From the cell containing the given text, extract its center point as [X, Y] coordinate. 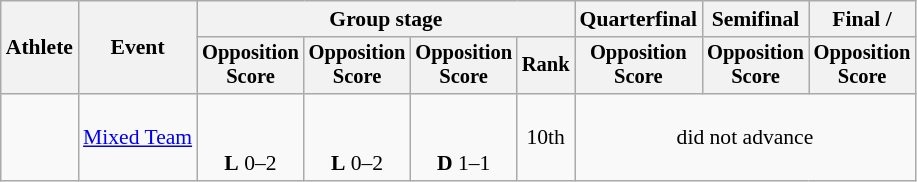
Quarterfinal [639, 19]
D 1–1 [464, 138]
Group stage [386, 19]
did not advance [746, 138]
Semifinal [756, 19]
Athlete [40, 48]
10th [546, 138]
Event [138, 48]
Final / [862, 19]
Rank [546, 66]
Mixed Team [138, 138]
